Determine the [X, Y] coordinate at the center of the cell enclosing the given text.  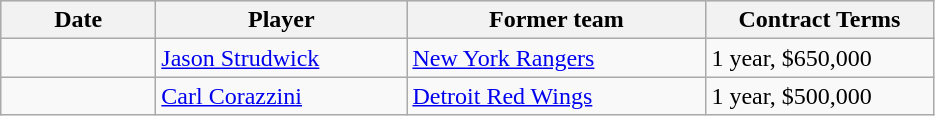
Former team [556, 20]
Contract Terms [820, 20]
1 year, $500,000 [820, 96]
1 year, $650,000 [820, 58]
Date [78, 20]
Carl Corazzini [282, 96]
New York Rangers [556, 58]
Detroit Red Wings [556, 96]
Player [282, 20]
Jason Strudwick [282, 58]
